Extract the (x, y) coordinate from the center of the cell holding the provided text.  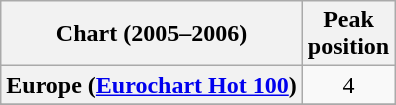
Europe (Eurochart Hot 100) (152, 85)
Peakposition (348, 34)
4 (348, 85)
Chart (2005–2006) (152, 34)
